Return [x, y] of the center of cell containing provided text 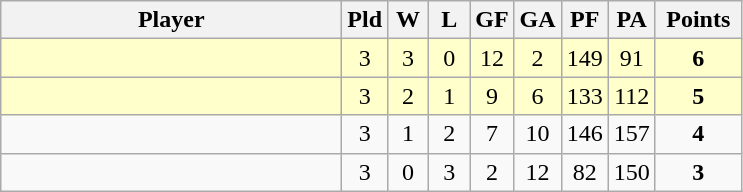
146 [584, 134]
PF [584, 20]
Points [698, 20]
112 [632, 96]
4 [698, 134]
W [408, 20]
133 [584, 96]
9 [492, 96]
157 [632, 134]
7 [492, 134]
5 [698, 96]
Pld [365, 20]
GF [492, 20]
149 [584, 58]
L [450, 20]
GA [538, 20]
91 [632, 58]
PA [632, 20]
Player [172, 20]
150 [632, 172]
10 [538, 134]
82 [584, 172]
